Output the (X, Y) coordinate of the center of the cell containing the given text.  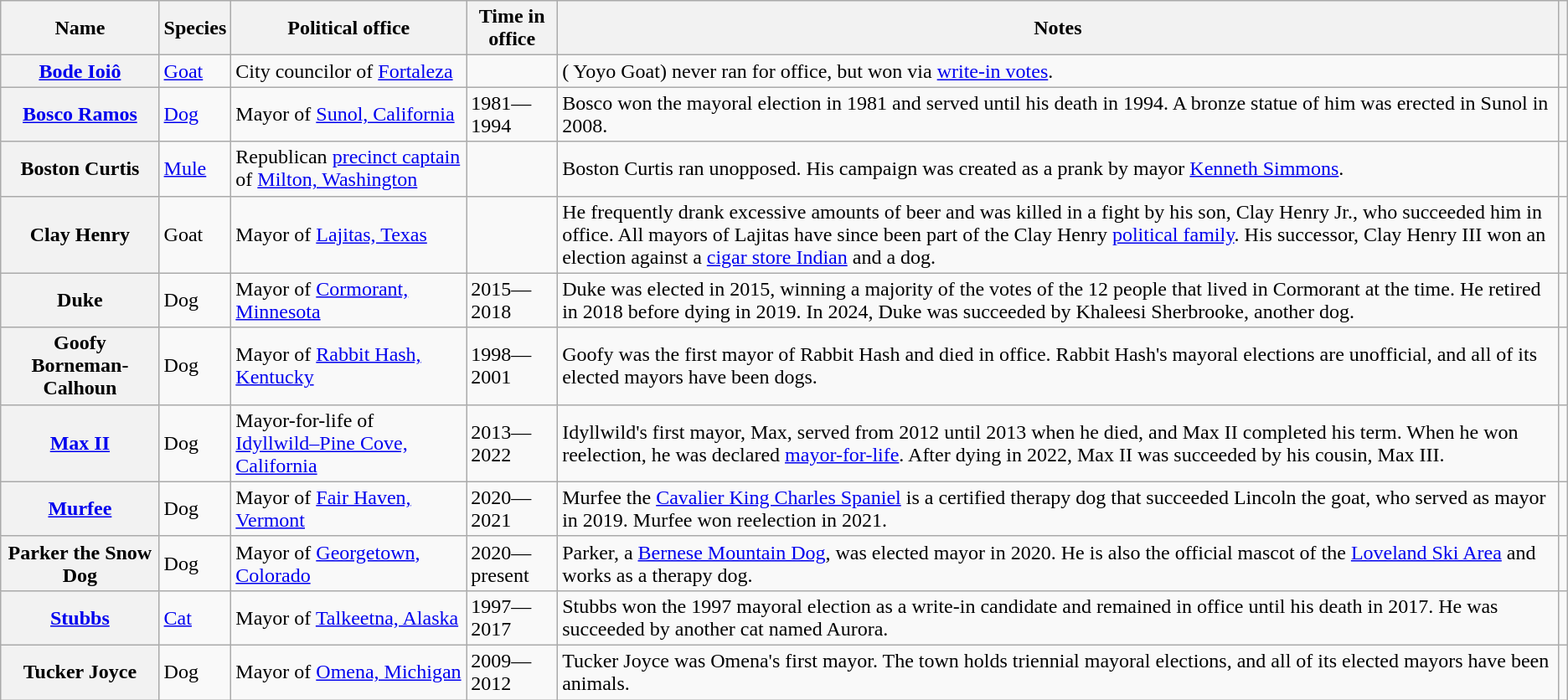
Notes (1058, 28)
Political office (348, 28)
Mayor of Talkeetna, Alaska (348, 618)
Mule (195, 169)
Clay Henry (80, 234)
Bosco Ramos (80, 114)
1997—2017 (513, 618)
Max II (80, 443)
Boston Curtis ran unopposed. His campaign was created as a prank by mayor Kenneth Simmons. (1058, 169)
Boston Curtis (80, 169)
Parker the Snow Dog (80, 563)
Mayor of Cormorant, Minnesota (348, 300)
Murfee (80, 509)
Tucker Joyce (80, 672)
Mayor of Fair Haven, Vermont (348, 509)
Mayor of Omena, Michigan (348, 672)
1981—1994 (513, 114)
Parker, a Bernese Mountain Dog, was elected mayor in 2020. He is also the official mascot of the Loveland Ski Area and works as a therapy dog. (1058, 563)
Cat (195, 618)
Goofy Borneman-Calhoun (80, 366)
2020—2021 (513, 509)
Name (80, 28)
Mayor-for-life of Idyllwild–Pine Cove, California (348, 443)
Republican precinct captain of Milton, Washington (348, 169)
Duke (80, 300)
2020—present (513, 563)
Bode Ioiô (80, 71)
Time in office (513, 28)
Tucker Joyce was Omena's first mayor. The town holds triennial mayoral elections, and all of its elected mayors have been animals. (1058, 672)
City councilor of Fortaleza (348, 71)
Mayor of Lajitas, Texas (348, 234)
2013—2022 (513, 443)
Mayor of Sunol, California (348, 114)
2009—2012 (513, 672)
1998—2001 (513, 366)
Mayor of Georgetown, Colorado (348, 563)
Mayor of Rabbit Hash, Kentucky (348, 366)
Bosco won the mayoral election in 1981 and served until his death in 1994. A bronze statue of him was erected in Sunol in 2008. (1058, 114)
( Yoyo Goat) never ran for office, but won via write-in votes. (1058, 71)
2015—2018 (513, 300)
Stubbs (80, 618)
Species (195, 28)
